Determine the (x, y) coordinate at the center of the cell enclosing the given text.  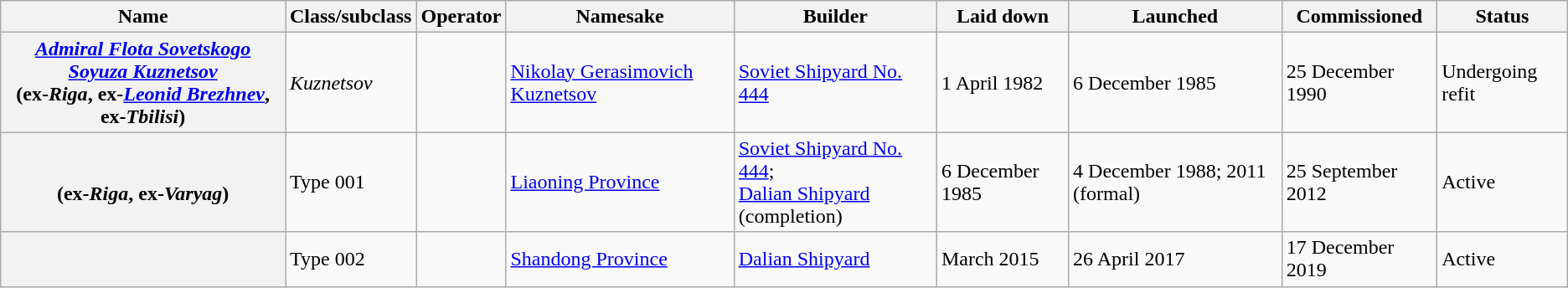
Operator (461, 17)
Admiral Flota Sovetskogo Soyuza Kuznetsov(ex-Riga, ex-Leonid Brezhnev, ex-Tbilisi) (143, 82)
March 2015 (1002, 260)
(ex-Riga, ex-Varyag) (143, 183)
Soviet Shipyard No. 444 (835, 82)
Namesake (620, 17)
Dalian Shipyard (835, 260)
Liaoning Province (620, 183)
Type 002 (350, 260)
Launched (1176, 17)
Nikolay Gerasimovich Kuznetsov (620, 82)
Laid down (1002, 17)
Commissioned (1359, 17)
Type 001 (350, 183)
4 December 1988; 2011 (formal) (1176, 183)
Builder (835, 17)
Kuznetsov (350, 82)
1 April 1982 (1002, 82)
Name (143, 17)
17 December 2019 (1359, 260)
Class/subclass (350, 17)
Soviet Shipyard No. 444; Dalian Shipyard (completion) (835, 183)
Status (1503, 17)
25 September 2012 (1359, 183)
26 April 2017 (1176, 260)
Undergoing refit (1503, 82)
25 December 1990 (1359, 82)
Shandong Province (620, 260)
